Determine the [x, y] coordinate at the center of the cell enclosing the given text.  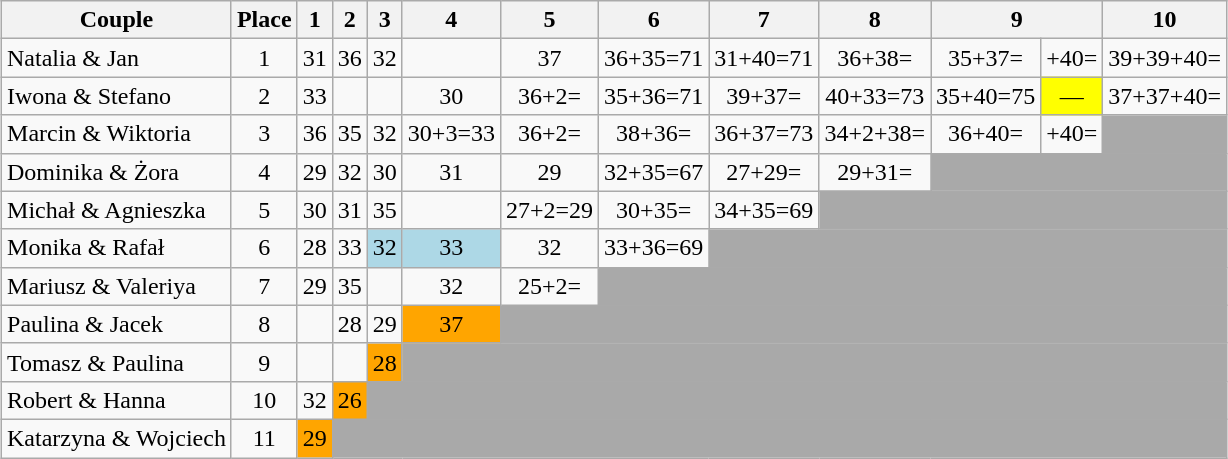
36+38= [875, 58]
35+36=71 [654, 96]
Mariusz & Valeriya [117, 286]
Paulina & Jacek [117, 324]
— [1072, 96]
26 [350, 400]
35+37= [986, 58]
36+35=71 [654, 58]
Natalia & Jan [117, 58]
29+31= [875, 172]
Katarzyna & Wojciech [117, 438]
40+33=73 [875, 96]
Iwona & Stefano [117, 96]
31+40=71 [764, 58]
27+29= [764, 172]
Michał & Agnieszka [117, 210]
25+2= [549, 286]
33+36=69 [654, 248]
Couple [117, 20]
37+37+40= [1165, 96]
27+2=29 [549, 210]
Monika & Rafał [117, 248]
36+40= [986, 134]
32+35=67 [654, 172]
Dominika & Żora [117, 172]
30+3=33 [451, 134]
36+37=73 [764, 134]
Marcin & Wiktoria [117, 134]
Robert & Hanna [117, 400]
39+37= [764, 96]
35+40=75 [986, 96]
11 [264, 438]
39+39+40= [1165, 58]
Place [264, 20]
Tomasz & Paulina [117, 362]
34+2+38= [875, 134]
30+35= [654, 210]
38+36= [654, 134]
34+35=69 [764, 210]
